Find where the given text appears and provide that cell's center as [X, Y] coordinate. 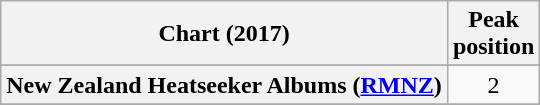
Peak position [493, 34]
New Zealand Heatseeker Albums (RMNZ) [224, 85]
2 [493, 85]
Chart (2017) [224, 34]
